For the text-containing cell, return its midpoint in [X, Y] coordinate format. 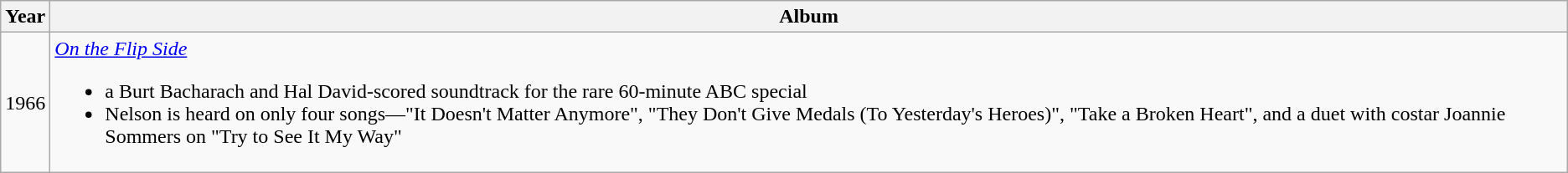
Album [809, 17]
Year [25, 17]
1966 [25, 102]
